Capture the cell that displays the provided text and extract its [X, Y] central coordinate. 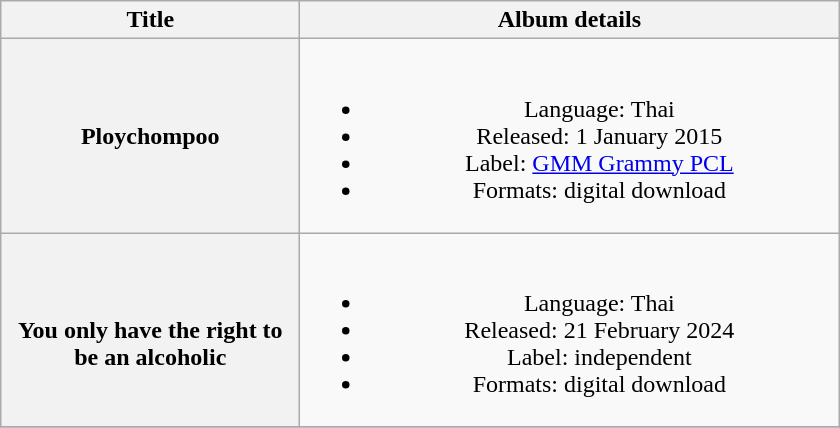
Ploychompoo [150, 136]
Album details [570, 20]
You only have the right to be an alcoholic [150, 330]
Language: ThaiReleased: 21 February 2024Label: independentFormats: digital download [570, 330]
Language: ThaiReleased: 1 January 2015Label: GMM Grammy PCLFormats: digital download [570, 136]
Title [150, 20]
